Provide the (x, y) coordinate of the cell's center where the given text is located.  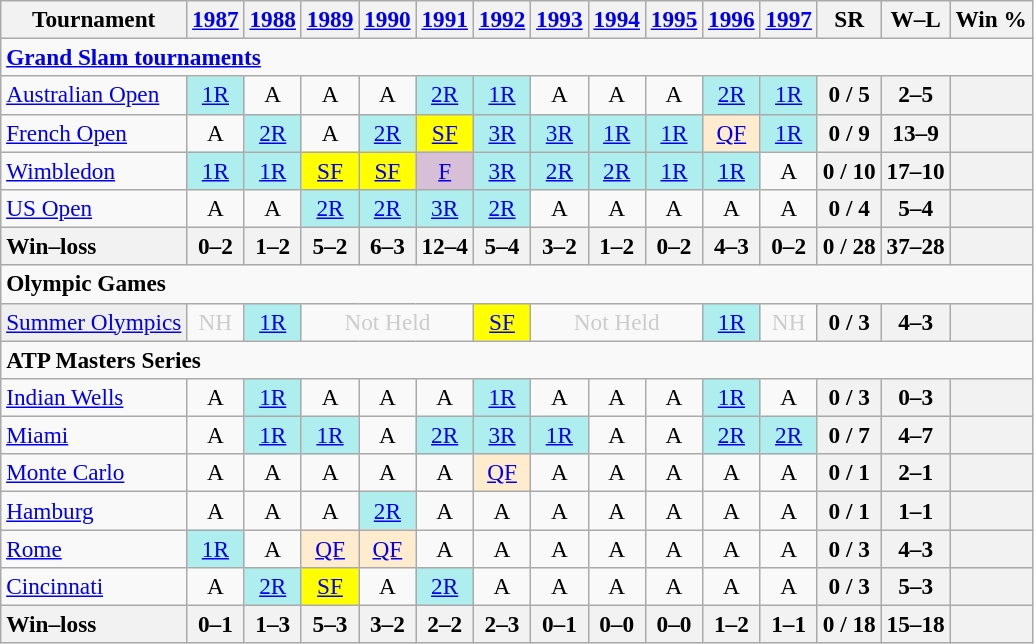
37–28 (916, 246)
ATP Masters Series (517, 359)
0–3 (916, 397)
0 / 9 (849, 133)
1988 (272, 19)
0 / 5 (849, 95)
0 / 7 (849, 435)
1992 (502, 19)
0 / 18 (849, 624)
1997 (788, 19)
French Open (94, 133)
1993 (560, 19)
0 / 4 (849, 208)
Miami (94, 435)
2–2 (444, 624)
0 / 28 (849, 246)
12–4 (444, 246)
Grand Slam tournaments (517, 57)
US Open (94, 208)
13–9 (916, 133)
4–7 (916, 435)
5–2 (330, 246)
1994 (616, 19)
1987 (216, 19)
W–L (916, 19)
1995 (674, 19)
Cincinnati (94, 586)
2–1 (916, 473)
2–5 (916, 95)
2–3 (502, 624)
17–10 (916, 170)
Monte Carlo (94, 473)
0 / 10 (849, 170)
15–18 (916, 624)
Summer Olympics (94, 322)
F (444, 170)
6–3 (388, 246)
Hamburg (94, 510)
1996 (732, 19)
Wimbledon (94, 170)
1–3 (272, 624)
1989 (330, 19)
1990 (388, 19)
Win % (991, 19)
SR (849, 19)
Australian Open (94, 95)
1991 (444, 19)
Indian Wells (94, 397)
Rome (94, 548)
Olympic Games (517, 284)
Tournament (94, 19)
